Scan for the cell matching the given text and deliver its [x, y] coordinate at center. 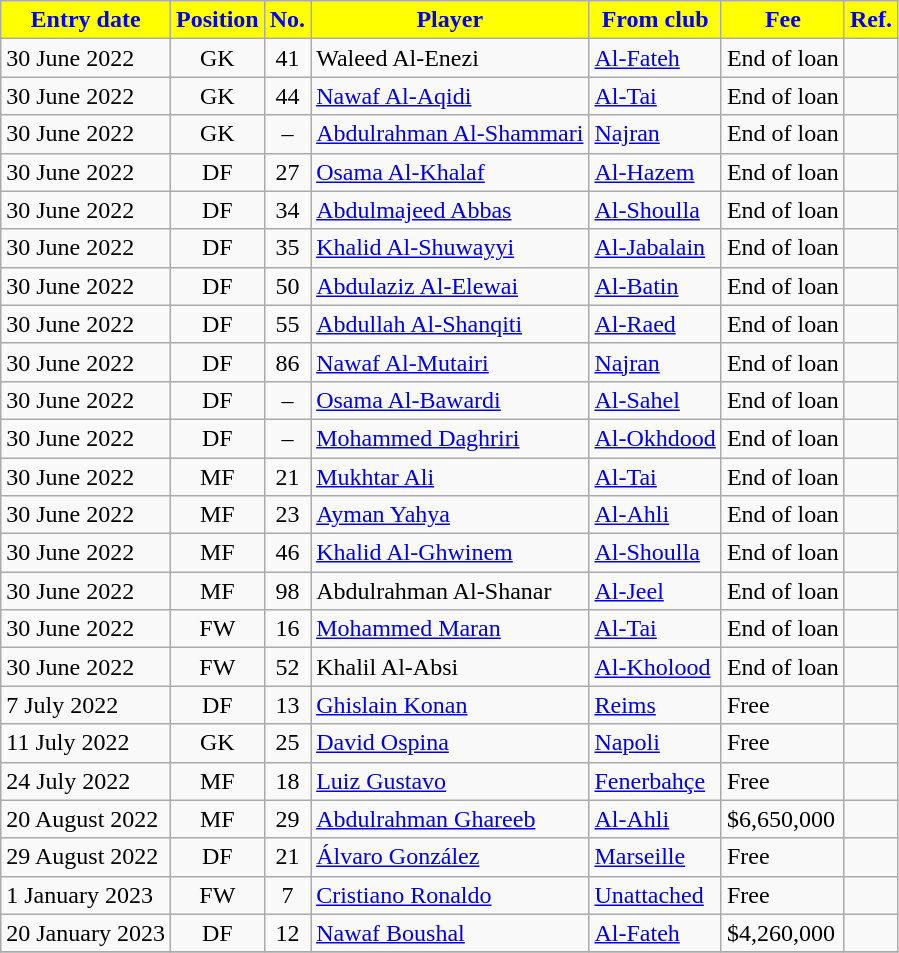
Player [450, 20]
Abdullah Al-Shanqiti [450, 324]
18 [287, 781]
1 January 2023 [86, 895]
Al-Jeel [655, 591]
46 [287, 553]
Al-Hazem [655, 172]
Marseille [655, 857]
Napoli [655, 743]
Fenerbahçe [655, 781]
David Ospina [450, 743]
29 [287, 819]
24 July 2022 [86, 781]
$6,650,000 [782, 819]
Abdulrahman Al-Shammari [450, 134]
Al-Batin [655, 286]
Abdulmajeed Abbas [450, 210]
Al-Okhdood [655, 438]
13 [287, 705]
7 [287, 895]
Abdulrahman Al-Shanar [450, 591]
Mohammed Maran [450, 629]
20 August 2022 [86, 819]
From club [655, 20]
34 [287, 210]
11 July 2022 [86, 743]
Abdulaziz Al-Elewai [450, 286]
27 [287, 172]
98 [287, 591]
Nawaf Al-Aqidi [450, 96]
Al-Kholood [655, 667]
Khalid Al-Ghwinem [450, 553]
Osama Al-Bawardi [450, 400]
Ghislain Konan [450, 705]
Al-Jabalain [655, 248]
$4,260,000 [782, 933]
Reims [655, 705]
7 July 2022 [86, 705]
Nawaf Boushal [450, 933]
55 [287, 324]
Position [217, 20]
Khalid Al-Shuwayyi [450, 248]
29 August 2022 [86, 857]
Waleed Al-Enezi [450, 58]
Osama Al-Khalaf [450, 172]
44 [287, 96]
35 [287, 248]
Ayman Yahya [450, 515]
41 [287, 58]
Mohammed Daghriri [450, 438]
86 [287, 362]
Luiz Gustavo [450, 781]
52 [287, 667]
Khalil Al-Absi [450, 667]
16 [287, 629]
50 [287, 286]
12 [287, 933]
20 January 2023 [86, 933]
Álvaro González [450, 857]
Entry date [86, 20]
Mukhtar Ali [450, 477]
23 [287, 515]
25 [287, 743]
Al-Sahel [655, 400]
Fee [782, 20]
No. [287, 20]
Unattached [655, 895]
Ref. [870, 20]
Nawaf Al-Mutairi [450, 362]
Cristiano Ronaldo [450, 895]
Al-Raed [655, 324]
Abdulrahman Ghareeb [450, 819]
